Identify which cell holds the provided text, then report its (x, y) central coordinate. 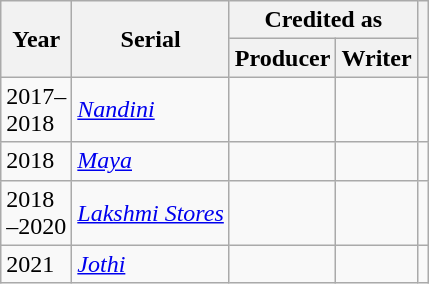
2017–2018 (36, 110)
2018 (36, 161)
Lakshmi Stores (151, 212)
Year (36, 39)
2018 –2020 (36, 212)
Writer (376, 58)
Serial (151, 39)
Credited as (323, 20)
Maya (151, 161)
Producer (282, 58)
Jothi (151, 264)
2021 (36, 264)
Nandini (151, 110)
